Extract the [x, y] coordinate from the center of the cell holding the provided text.  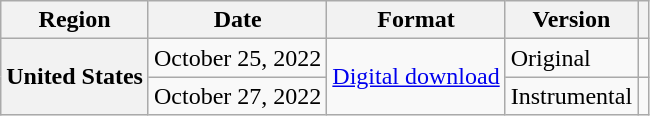
Digital download [416, 77]
United States [75, 77]
Original [571, 58]
Date [237, 20]
Version [571, 20]
October 27, 2022 [237, 96]
Region [75, 20]
October 25, 2022 [237, 58]
Format [416, 20]
Instrumental [571, 96]
